Output the [x, y] coordinate of the center of the cell containing the given text.  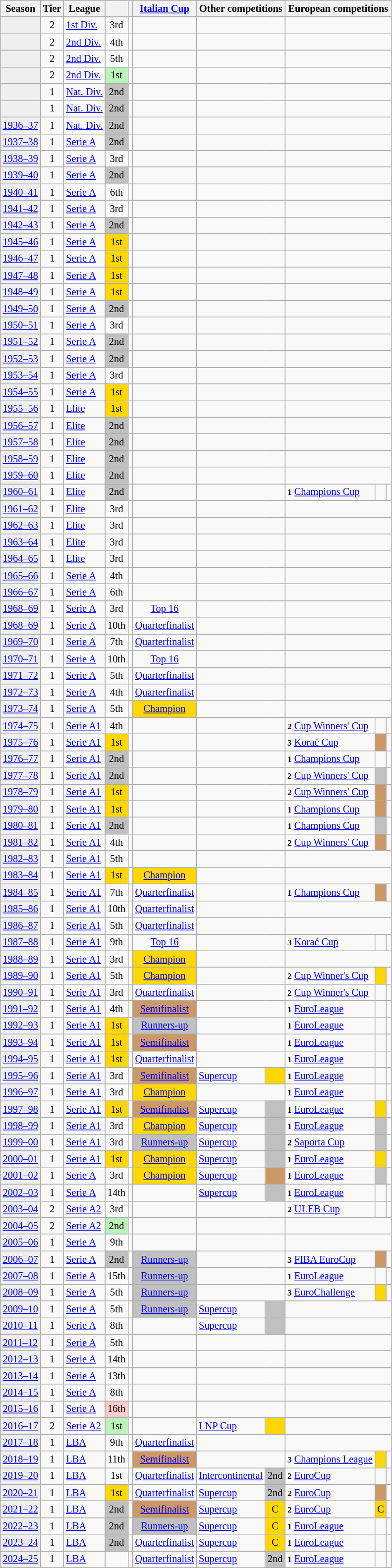
1953–54 [21, 376]
2021–22 [21, 1509]
1998–99 [21, 1126]
3 Champions League [330, 1459]
1978–79 [21, 792]
1948–49 [21, 292]
1957–58 [21, 442]
1991–92 [21, 1009]
1963–64 [21, 542]
2012–13 [21, 1359]
2002–03 [21, 1192]
15th [116, 1276]
1st Div. [84, 25]
1982–83 [21, 859]
1937–38 [21, 142]
Tier [53, 8]
2008–09 [21, 1293]
1984–85 [21, 892]
2016–17 [21, 1426]
2015–16 [21, 1409]
1945–46 [21, 242]
2017–18 [21, 1443]
Italian Cup [165, 8]
1962–63 [21, 526]
1960–61 [21, 492]
Other competitions [241, 8]
1992–93 [21, 1026]
1966–67 [21, 592]
1990–91 [21, 992]
1972–73 [21, 692]
1964–65 [21, 559]
2004–05 [21, 1226]
1983–84 [21, 875]
11th [116, 1459]
13th [116, 1376]
1986–87 [21, 925]
League [84, 8]
1995–96 [21, 1076]
1951–52 [21, 342]
1976–77 [21, 759]
1969–70 [21, 642]
2006–07 [21, 1259]
Season [21, 8]
1946–47 [21, 259]
2007–08 [21, 1276]
1959–60 [21, 476]
1996–97 [21, 1092]
1938–39 [21, 159]
1980–81 [21, 826]
1977–78 [21, 776]
LNP Cup [231, 1426]
1958–59 [21, 459]
1981–82 [21, 842]
1970–71 [21, 659]
2011–12 [21, 1343]
1955–56 [21, 409]
1961–62 [21, 509]
2000–01 [21, 1159]
1985–86 [21, 909]
European competitions [338, 8]
16th [116, 1409]
1940–41 [21, 192]
1942–43 [21, 225]
1979–80 [21, 809]
1987–88 [21, 942]
1989–90 [21, 975]
2 ULEB Cup [330, 1209]
1965–66 [21, 576]
1947–48 [21, 275]
2020–21 [21, 1493]
1939–40 [21, 175]
1975–76 [21, 742]
2009–10 [21, 1309]
1988–89 [21, 959]
2022–23 [21, 1526]
1973–74 [21, 709]
2 Saporta Cup [330, 1142]
2005–06 [21, 1243]
2018–19 [21, 1459]
1941–42 [21, 209]
1950–51 [21, 325]
2014–15 [21, 1393]
2001–02 [21, 1176]
1974–75 [21, 726]
2010–11 [21, 1326]
3 EuroChallenge [330, 1293]
1994–95 [21, 1059]
1997–98 [21, 1109]
2019–20 [21, 1476]
1952–53 [21, 359]
1971–72 [21, 676]
1999–00 [21, 1142]
2023–24 [21, 1543]
2024–25 [21, 1559]
2013–14 [21, 1376]
Intercontinental [231, 1476]
1956–57 [21, 426]
1954–55 [21, 392]
1936–37 [21, 125]
2003–04 [21, 1209]
3 FIBA EuroCup [330, 1259]
1993–94 [21, 1042]
1949–50 [21, 309]
